Pinpoint the cell where the given text exists, returning its [X, Y] midpoint coordinate. 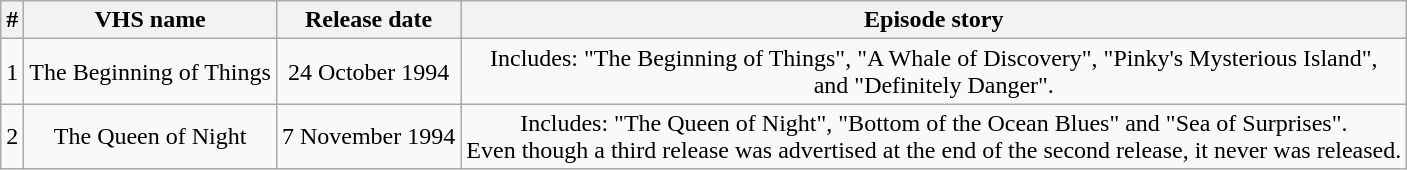
VHS name [150, 20]
2 [12, 136]
24 October 1994 [368, 72]
7 November 1994 [368, 136]
1 [12, 72]
The Beginning of Things [150, 72]
Episode story [934, 20]
Release date [368, 20]
Includes: "The Beginning of Things", "A Whale of Discovery", "Pinky's Mysterious Island",and "Definitely Danger". [934, 72]
The Queen of Night [150, 136]
# [12, 20]
